Detect which cell encompasses the target text, then output its [X, Y] center coordinate. 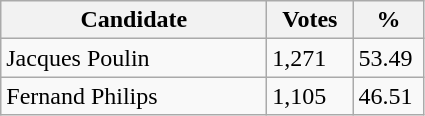
Votes [310, 20]
% [388, 20]
Jacques Poulin [134, 58]
Fernand Philips [134, 96]
46.51 [388, 96]
53.49 [388, 58]
1,271 [310, 58]
Candidate [134, 20]
1,105 [310, 96]
